Output the [x, y] coordinate of the center of the cell containing the given text.  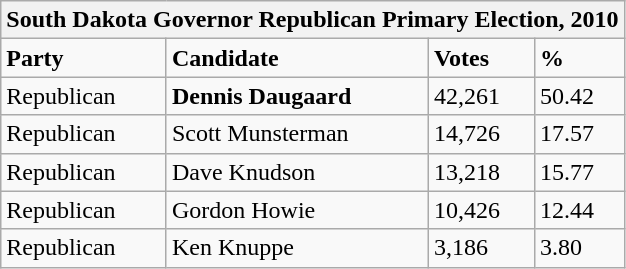
Candidate [297, 58]
South Dakota Governor Republican Primary Election, 2010 [312, 20]
Dennis Daugaard [297, 96]
10,426 [481, 210]
Party [84, 58]
3,186 [481, 248]
% [579, 58]
13,218 [481, 172]
42,261 [481, 96]
3.80 [579, 248]
50.42 [579, 96]
15.77 [579, 172]
Scott Munsterman [297, 134]
Votes [481, 58]
12.44 [579, 210]
Ken Knuppe [297, 248]
Dave Knudson [297, 172]
14,726 [481, 134]
17.57 [579, 134]
Gordon Howie [297, 210]
